Search for the cell housing the specified text and yield its [x, y] center coordinate. 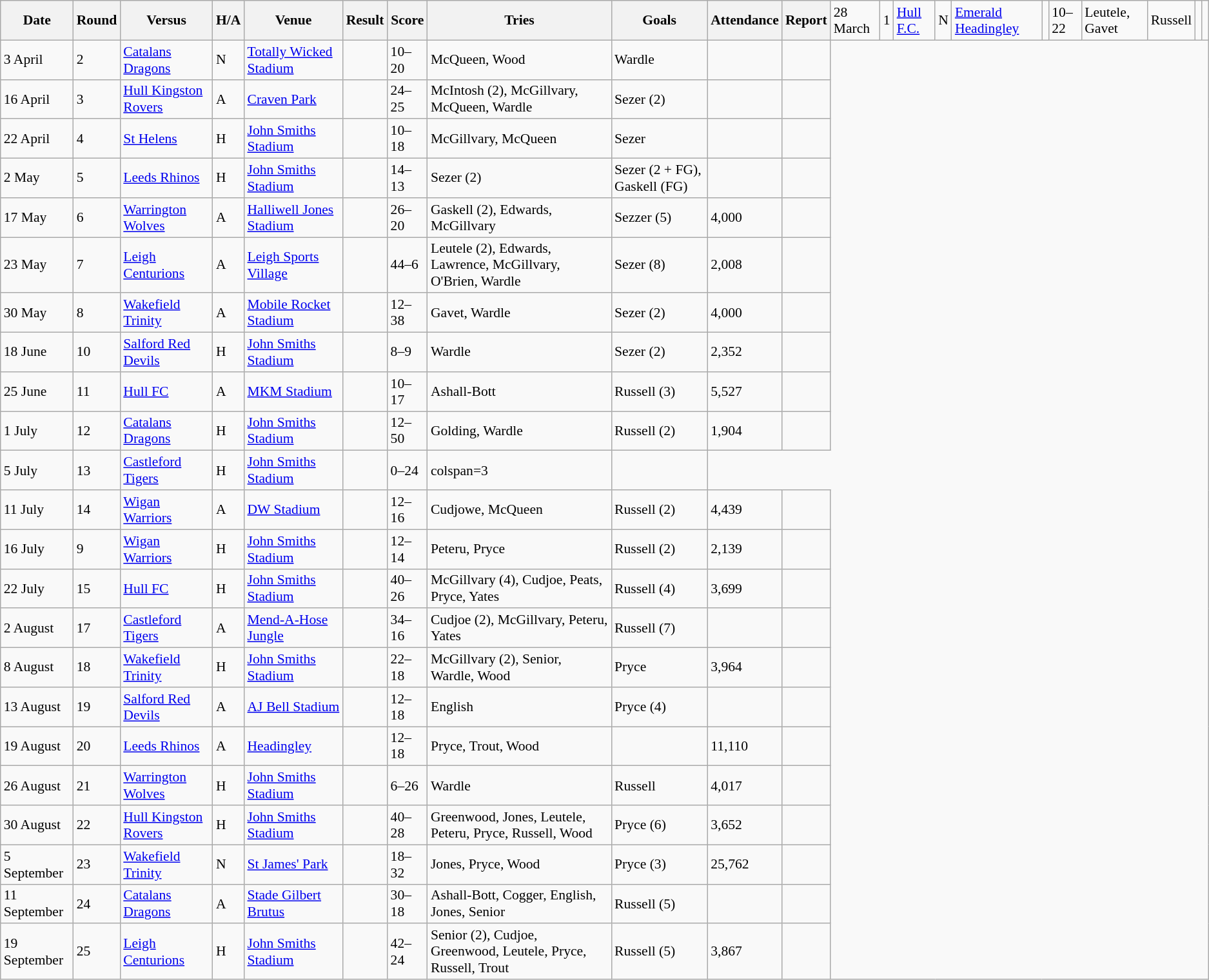
Gavet, Wardle [520, 313]
28 March [855, 21]
1 [887, 21]
2 August [37, 628]
19 September [37, 952]
40–26 [408, 588]
Pryce (6) [659, 825]
12–14 [408, 549]
26 August [37, 785]
Tries [520, 21]
14–13 [408, 178]
McGillvary (2), Senior, Wardle, Wood [520, 668]
40–28 [408, 825]
7 [97, 266]
Sezer [659, 139]
Russell (3) [659, 392]
2,008 [745, 266]
MKM Stadium [293, 392]
Cudjoe (2), McGillvary, Peteru, Yates [520, 628]
22–18 [408, 668]
42–24 [408, 952]
St James' Park [293, 864]
25 June [37, 392]
Golding, Wardle [520, 431]
Pryce, Trout, Wood [520, 747]
21 [97, 785]
5 [97, 178]
13 [97, 471]
10–18 [408, 139]
Attendance [745, 21]
Report [806, 21]
Ashall-Bott, Cogger, English, Jones, Senior [520, 904]
8 August [37, 668]
19 August [37, 747]
4 [97, 139]
24 [97, 904]
1 July [37, 431]
8 [97, 313]
Emerald Headingley [997, 21]
McQueen, Wood [520, 59]
2,139 [745, 549]
44–6 [408, 266]
3,652 [745, 825]
Pryce [659, 668]
34–16 [408, 628]
Cudjowe, McQueen [520, 509]
Hull F.C. [914, 21]
26–20 [408, 218]
McGillvary, McQueen [520, 139]
6–26 [408, 785]
12 [97, 431]
20 [97, 747]
DW Stadium [293, 509]
30 May [37, 313]
13 August [37, 707]
10–20 [408, 59]
11 July [37, 509]
11 September [37, 904]
16 July [37, 549]
11 [97, 392]
H/A [228, 21]
McGillvary (4), Cudjoe, Peats, Pryce, Yates [520, 588]
30 August [37, 825]
Versus [166, 21]
Stade Gilbert Brutus [293, 904]
17 May [37, 218]
10–22 [1065, 21]
2 May [37, 178]
12–38 [408, 313]
Mobile Rocket Stadium [293, 313]
Pryce (4) [659, 707]
14 [97, 509]
Peteru, Pryce [520, 549]
Sezer (8) [659, 266]
12–50 [408, 431]
Ashall-Bott [520, 392]
Sezzer (5) [659, 218]
Russell (4) [659, 588]
Craven Park [293, 99]
Mend-A-Hose Jungle [293, 628]
4,017 [745, 785]
AJ Bell Stadium [293, 707]
11,110 [745, 747]
Goals [659, 21]
3,699 [745, 588]
24–25 [408, 99]
Score [408, 21]
25,762 [745, 864]
19 [97, 707]
15 [97, 588]
23 May [37, 266]
Sezer (2 + FG), Gaskell (FG) [659, 178]
22 July [37, 588]
17 [97, 628]
12–16 [408, 509]
Gaskell (2), Edwards, McGillvary [520, 218]
6 [97, 218]
Greenwood, Jones, Leutele, Peteru, Pryce, Russell, Wood [520, 825]
3 [97, 99]
16 April [37, 99]
22 [97, 825]
25 [97, 952]
30–18 [408, 904]
8–9 [408, 352]
Venue [293, 21]
Headingley [293, 747]
Date [37, 21]
Senior (2), Cudjoe, Greenwood, Leutele, Pryce, Russell, Trout [520, 952]
2 [97, 59]
Leutele (2), Edwards, Lawrence, McGillvary, O'Brien, Wardle [520, 266]
3,964 [745, 668]
Round [97, 21]
18–32 [408, 864]
22 April [37, 139]
McIntosh (2), McGillvary, McQueen, Wardle [520, 99]
Pryce (3) [659, 864]
23 [97, 864]
0–24 [408, 471]
English [520, 707]
Russell (7) [659, 628]
5 September [37, 864]
Totally Wicked Stadium [293, 59]
Result [365, 21]
18 [97, 668]
1,904 [745, 431]
Leutele, Gavet [1114, 21]
3,867 [745, 952]
18 June [37, 352]
St Helens [166, 139]
4,439 [745, 509]
10–17 [408, 392]
5 July [37, 471]
9 [97, 549]
10 [97, 352]
3 April [37, 59]
Leigh Sports Village [293, 266]
Jones, Pryce, Wood [520, 864]
Halliwell Jones Stadium [293, 218]
2,352 [745, 352]
5,527 [745, 392]
colspan=3 [520, 471]
